Capture the cell that displays the provided text and extract its (x, y) central coordinate. 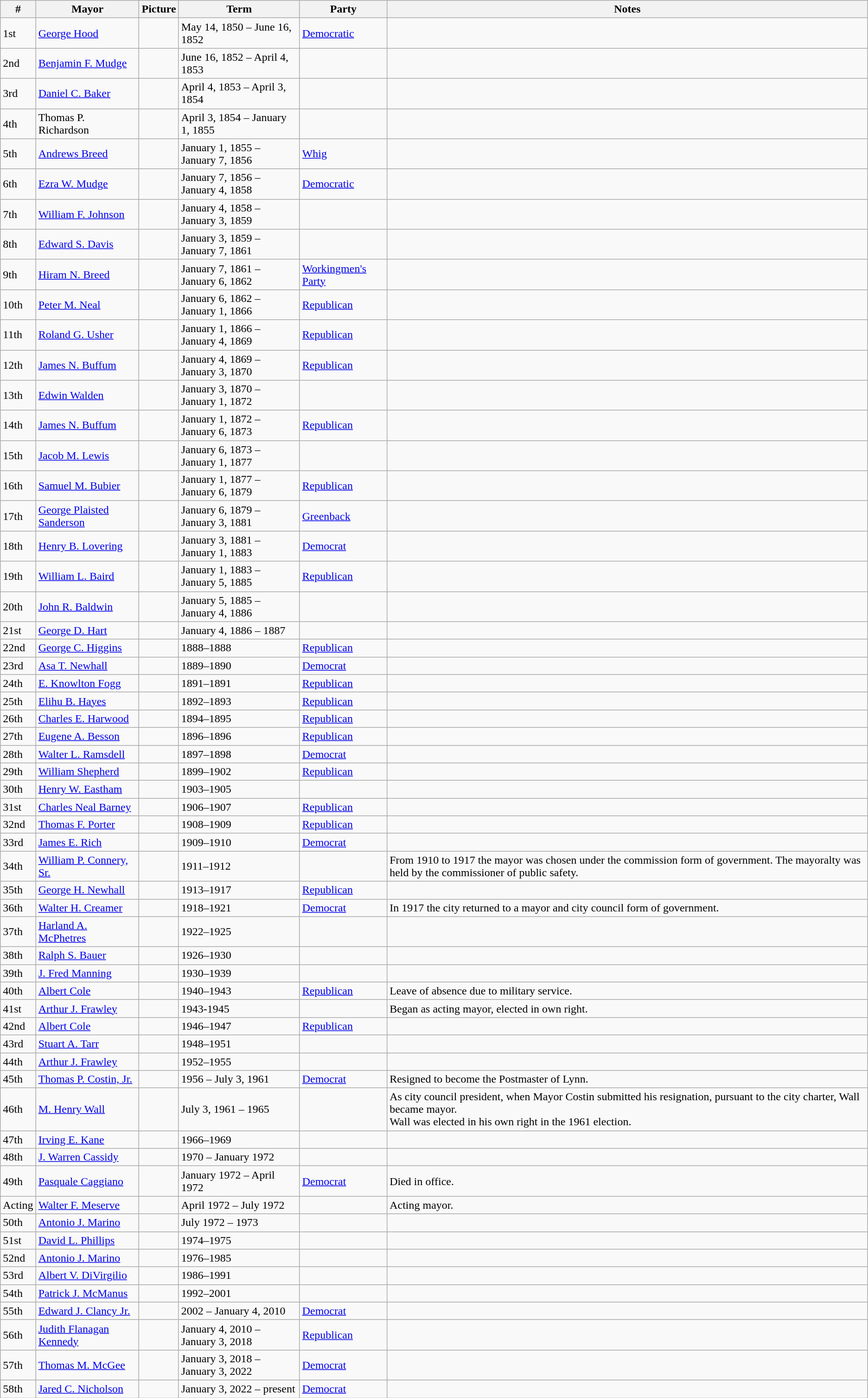
January 3, 2018 – January 3, 2022 (239, 1365)
33rd (18, 842)
14th (18, 426)
January 7, 1861 – January 6, 1862 (239, 275)
1986–1991 (239, 1276)
E. Knowlton Fogg (87, 683)
18th (18, 546)
1918–1921 (239, 908)
13th (18, 395)
Workingmen's Party (343, 275)
1891–1891 (239, 683)
39th (18, 973)
41st (18, 1008)
1922–1925 (239, 931)
Henry B. Lovering (87, 546)
January 3, 1881 – January 1, 1883 (239, 546)
January 4, 1858 – January 3, 1859 (239, 214)
Walter L. Ramsdell (87, 754)
1911–1912 (239, 866)
1894–1895 (239, 718)
56th (18, 1335)
Jared C. Nicholson (87, 1389)
Elihu B. Hayes (87, 701)
1970 – January 1972 (239, 1157)
1st (18, 33)
January 3, 1870 – January 1, 1872 (239, 395)
58th (18, 1389)
Resigned to become the Postmaster of Lynn. (628, 1079)
Term (239, 9)
January 5, 1885 – January 4, 1886 (239, 607)
William L. Baird (87, 576)
7th (18, 214)
Patrick J. McManus (87, 1293)
January 1, 1883 – January 5, 1885 (239, 576)
21st (18, 630)
48th (18, 1157)
10th (18, 304)
Edward J. Clancy Jr. (87, 1311)
William Shepherd (87, 772)
January 6, 1862 – January 1, 1866 (239, 304)
1913–1917 (239, 890)
1940–1943 (239, 991)
24th (18, 683)
January 3, 1859 – January 7, 1861 (239, 244)
Party (343, 9)
1974–1975 (239, 1240)
January 7, 1856 – January 4, 1858 (239, 184)
1966–1969 (239, 1140)
Acting mayor. (628, 1205)
51st (18, 1240)
January 4, 2010 – January 3, 2018 (239, 1335)
Edward S. Davis (87, 244)
1903–1905 (239, 789)
Charles E. Harwood (87, 718)
George C. Higgins (87, 648)
50th (18, 1223)
Peter M. Neal (87, 304)
June 16, 1852 – April 4, 1853 (239, 63)
Thomas P. Costin, Jr. (87, 1079)
January 1, 1872 – January 6, 1873 (239, 426)
Thomas F. Porter (87, 825)
20th (18, 607)
4th (18, 123)
Irving E. Kane (87, 1140)
1948–1951 (239, 1044)
2nd (18, 63)
Ralph S. Bauer (87, 956)
Albert V. DiVirgilio (87, 1276)
April 4, 1853 – April 3, 1854 (239, 94)
46th (18, 1109)
1896–1896 (239, 736)
John R. Baldwin (87, 607)
9th (18, 275)
January 3, 2022 – present (239, 1389)
April 1972 – July 1972 (239, 1205)
1930–1939 (239, 973)
Samuel M. Bubier (87, 486)
28th (18, 754)
26th (18, 718)
From 1910 to 1917 the mayor was chosen under the commission form of government. The mayoralty was held by the commissioner of public safety. (628, 866)
17th (18, 516)
1976–1985 (239, 1258)
1943-1945 (239, 1008)
31st (18, 807)
42nd (18, 1026)
Acting (18, 1205)
Hiram N. Breed (87, 275)
57th (18, 1365)
34th (18, 866)
1899–1902 (239, 772)
38th (18, 956)
M. Henry Wall (87, 1109)
Roland G. Usher (87, 335)
1926–1930 (239, 956)
54th (18, 1293)
47th (18, 1140)
1906–1907 (239, 807)
Mayor (87, 9)
8th (18, 244)
July 1972 – 1973 (239, 1223)
43rd (18, 1044)
Pasquale Caggiano (87, 1181)
22nd (18, 648)
January 1, 1855 – January 7, 1856 (239, 154)
11th (18, 335)
19th (18, 576)
32nd (18, 825)
Walter H. Creamer (87, 908)
Walter F. Meserve (87, 1205)
6th (18, 184)
William F. Johnson (87, 214)
Judith Flanagan Kennedy (87, 1335)
29th (18, 772)
Charles Neal Barney (87, 807)
Stuart A. Tarr (87, 1044)
1889–1890 (239, 666)
George Plaisted Sanderson (87, 516)
2002 – January 4, 2010 (239, 1311)
January 4, 1886 – 1887 (239, 630)
1908–1909 (239, 825)
30th (18, 789)
44th (18, 1062)
Jacob M. Lewis (87, 455)
27th (18, 736)
15th (18, 455)
In 1917 the city returned to a mayor and city council form of government. (628, 908)
1897–1898 (239, 754)
David L. Phillips (87, 1240)
1956 – July 3, 1961 (239, 1079)
July 3, 1961 – 1965 (239, 1109)
Edwin Walden (87, 395)
Leave of absence due to military service. (628, 991)
52nd (18, 1258)
5th (18, 154)
January 1, 1877 – January 6, 1879 (239, 486)
Thomas P. Richardson (87, 123)
53rd (18, 1276)
49th (18, 1181)
Whig (343, 154)
April 3, 1854 – January 1, 1855 (239, 123)
Picture (159, 9)
Thomas M. McGee (87, 1365)
January 6, 1879 – January 3, 1881 (239, 516)
37th (18, 931)
Greenback (343, 516)
# (18, 9)
May 14, 1850 – June 16, 1852 (239, 33)
January 1972 – April 1972 (239, 1181)
35th (18, 890)
James E. Rich (87, 842)
40th (18, 991)
1888–1888 (239, 648)
J. Fred Manning (87, 973)
Died in office. (628, 1181)
36th (18, 908)
George D. Hart (87, 630)
Began as acting mayor, elected in own right. (628, 1008)
3rd (18, 94)
1952–1955 (239, 1062)
J. Warren Cassidy (87, 1157)
Harland A. McPhetres (87, 931)
Ezra W. Mudge (87, 184)
1909–1910 (239, 842)
January 1, 1866 – January 4, 1869 (239, 335)
25th (18, 701)
55th (18, 1311)
Eugene A. Besson (87, 736)
Andrews Breed (87, 154)
January 6, 1873 – January 1, 1877 (239, 455)
16th (18, 486)
Daniel C. Baker (87, 94)
1892–1893 (239, 701)
George Hood (87, 33)
12th (18, 365)
George H. Newhall (87, 890)
23rd (18, 666)
Henry W. Eastham (87, 789)
Benjamin F. Mudge (87, 63)
William P. Connery, Sr. (87, 866)
1946–1947 (239, 1026)
45th (18, 1079)
Notes (628, 9)
1992–2001 (239, 1293)
January 4, 1869 – January 3, 1870 (239, 365)
Asa T. Newhall (87, 666)
